Determine the [X, Y] coordinate at the center of the cell enclosing the given text.  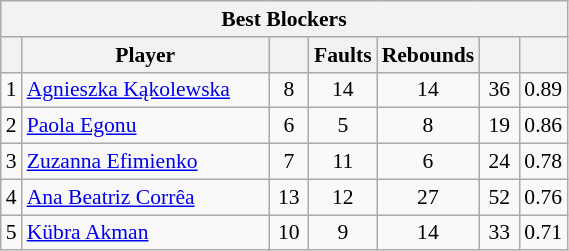
Paola Egonu [146, 126]
Agnieszka Kąkolewska [146, 90]
1 [12, 90]
24 [499, 162]
11 [343, 162]
3 [12, 162]
Rebounds [428, 55]
Best Blockers [284, 19]
19 [499, 126]
13 [289, 197]
27 [428, 197]
52 [499, 197]
0.71 [543, 233]
Faults [343, 55]
Kübra Akman [146, 233]
0.89 [543, 90]
Player [146, 55]
4 [12, 197]
12 [343, 197]
2 [12, 126]
Zuzanna Efimienko [146, 162]
0.86 [543, 126]
7 [289, 162]
0.78 [543, 162]
0.76 [543, 197]
36 [499, 90]
9 [343, 233]
Ana Beatriz Corrêa [146, 197]
33 [499, 233]
10 [289, 233]
